Detect which cell encompasses the target text, then output its (x, y) center coordinate. 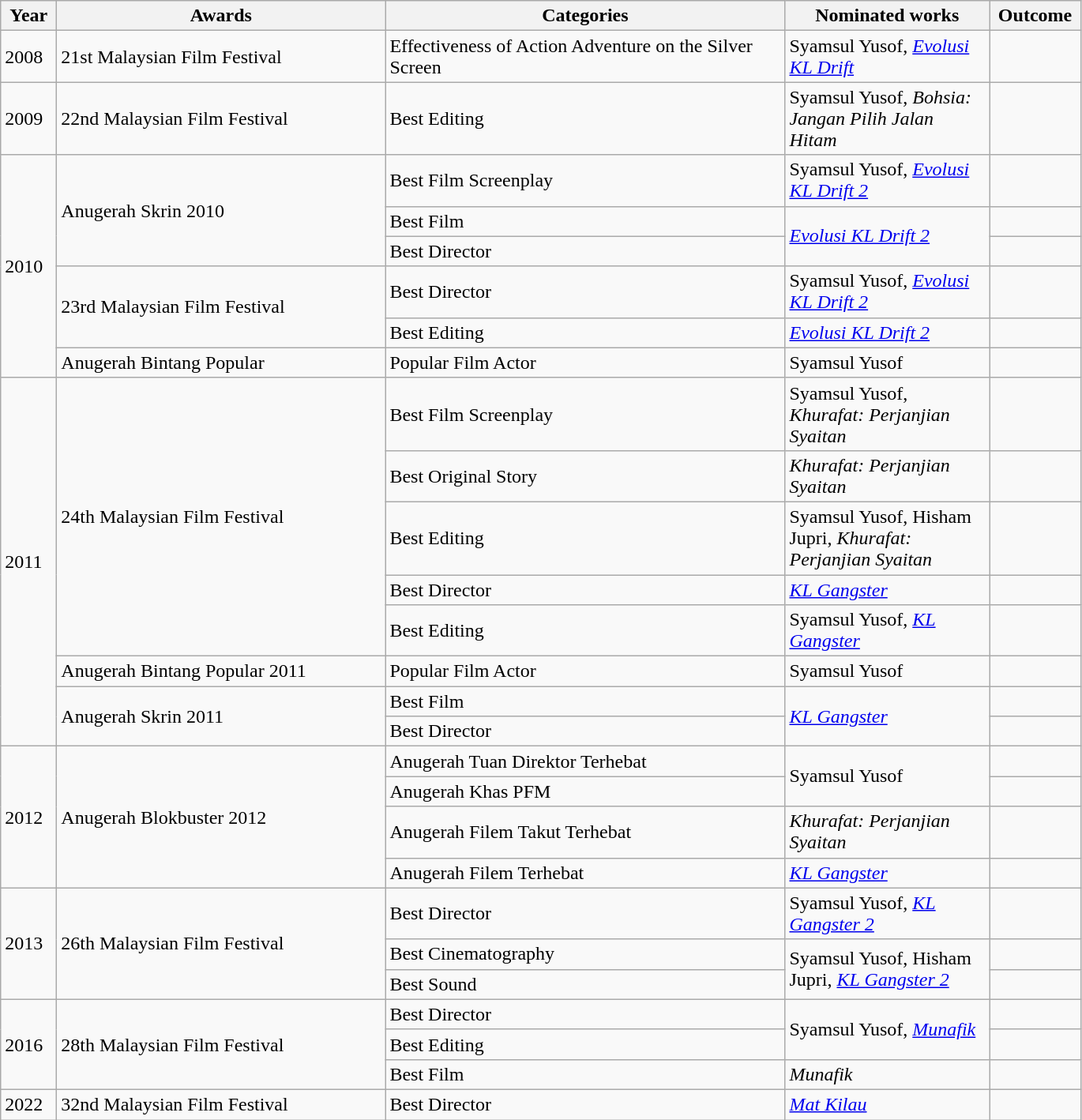
Syamsul Yusof, Bohsia: Jangan Pilih Jalan Hitam (888, 118)
Outcome (1035, 16)
Best Cinematography (585, 954)
2009 (28, 118)
2008 (28, 57)
26th Malaysian Film Festival (221, 943)
Syamsul Yusof, Munafik (888, 1029)
Anugerah Filem Terhebat (585, 873)
Syamsul Yusof, KL Gangster 2 (888, 913)
21st Malaysian Film Festival (221, 57)
Syamsul Yusof, Evolusi KL Drift (888, 57)
28th Malaysian Film Festival (221, 1044)
Anugerah Skrin 2011 (221, 716)
2013 (28, 943)
Anugerah Blokbuster 2012 (221, 817)
Anugerah Tuan Direktor Terhebat (585, 761)
2011 (28, 562)
2016 (28, 1044)
2022 (28, 1104)
32nd Malaysian Film Festival (221, 1104)
Categories (585, 16)
Anugerah Skrin 2010 (221, 210)
Syamsul Yusof, Hisham Jupri, Khurafat: Perjanjian Syaitan (888, 538)
2012 (28, 817)
23rd Malaysian Film Festival (221, 306)
Syamsul Yusof, Khurafat: Perjanjian Syaitan (888, 414)
Best Sound (585, 984)
Best Original Story (585, 475)
2010 (28, 266)
Year (28, 16)
Syamsul Yusof, KL Gangster (888, 630)
Anugerah Khas PFM (585, 791)
Anugerah Filem Takut Terhebat (585, 832)
Mat Kilau (888, 1104)
Nominated works (888, 16)
Anugerah Bintang Popular (221, 363)
Awards (221, 16)
Effectiveness of Action Adventure on the Silver Screen (585, 57)
Anugerah Bintang Popular 2011 (221, 671)
24th Malaysian Film Festival (221, 517)
Munafik (888, 1074)
22nd Malaysian Film Festival (221, 118)
Syamsul Yusof, Hisham Jupri, KL Gangster 2 (888, 969)
